Return the (x, y) coordinate for the center point of the cell that contains the specified text.  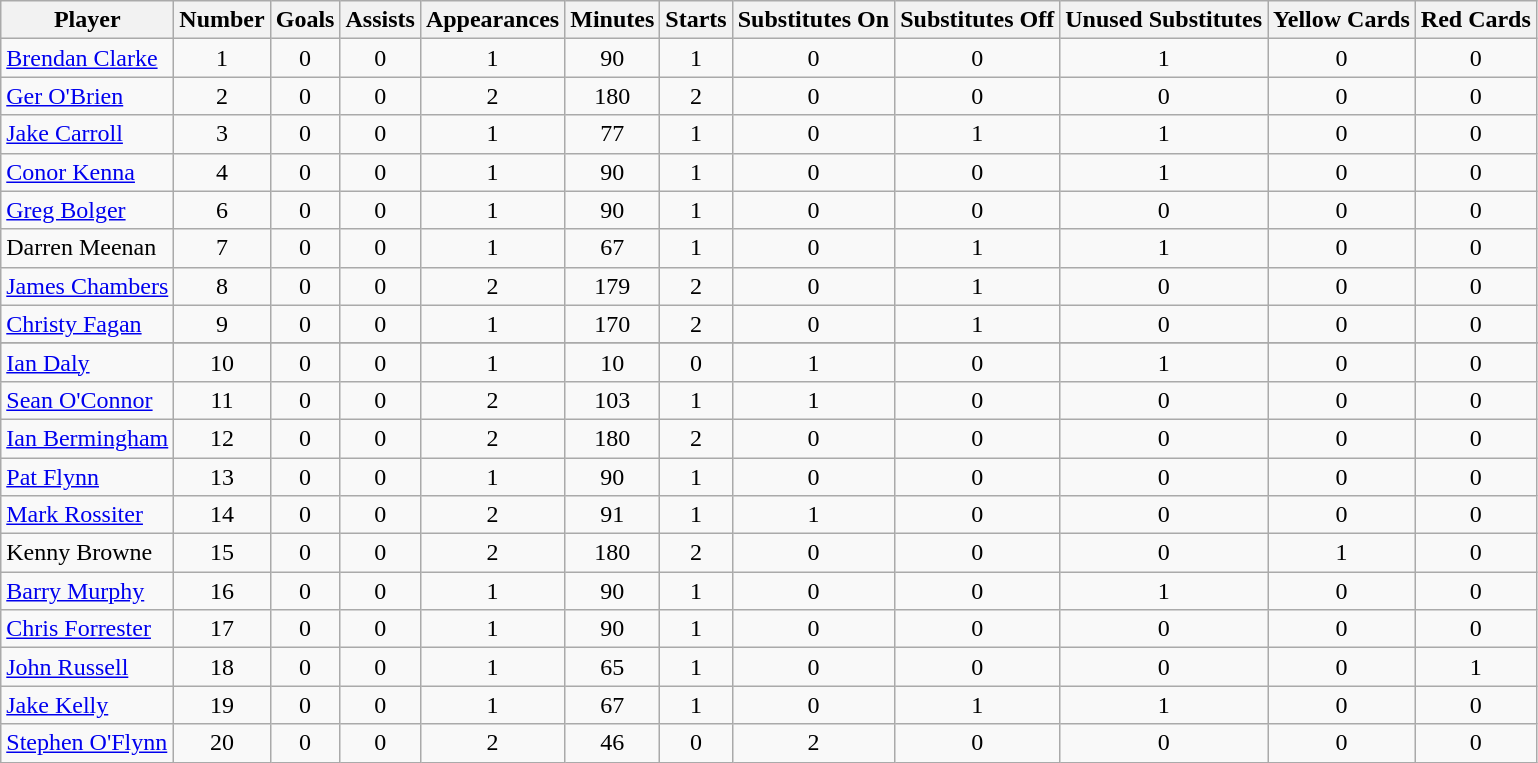
Chris Forrester (88, 629)
65 (612, 667)
Jake Kelly (88, 705)
Red Cards (1476, 20)
Player (88, 20)
Yellow Cards (1342, 20)
103 (612, 400)
Sean O'Connor (88, 400)
Barry Murphy (88, 591)
14 (222, 515)
Substitutes Off (978, 20)
Unused Substitutes (1164, 20)
8 (222, 286)
Ger O'Brien (88, 96)
Brendan Clarke (88, 58)
Pat Flynn (88, 477)
46 (612, 743)
James Chambers (88, 286)
179 (612, 286)
77 (612, 134)
20 (222, 743)
John Russell (88, 667)
Substitutes On (813, 20)
Kenny Browne (88, 553)
6 (222, 210)
9 (222, 324)
17 (222, 629)
19 (222, 705)
3 (222, 134)
170 (612, 324)
Christy Fagan (88, 324)
Jake Carroll (88, 134)
Greg Bolger (88, 210)
Minutes (612, 20)
Conor Kenna (88, 172)
11 (222, 400)
91 (612, 515)
Starts (696, 20)
Darren Meenan (88, 248)
Appearances (492, 20)
Mark Rossiter (88, 515)
Number (222, 20)
Ian Daly (88, 362)
Ian Bermingham (88, 438)
7 (222, 248)
Assists (380, 20)
12 (222, 438)
Stephen O'Flynn (88, 743)
16 (222, 591)
15 (222, 553)
4 (222, 172)
13 (222, 477)
Goals (305, 20)
18 (222, 667)
